For the text-containing cell, return its midpoint in (X, Y) coordinate format. 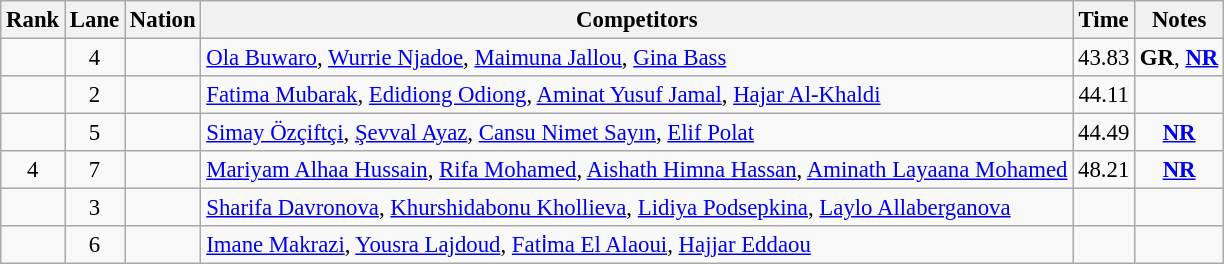
Sharifa Davronova, Khurshidabonu Khollieva, Lidiya Podsepkina, Laylo Allaberganova (637, 208)
Rank (33, 20)
Fatima Mubarak, Edidiong Odiong, Aminat Yusuf Jamal, Hajar Al-Khaldi (637, 95)
44.49 (1104, 133)
Competitors (637, 20)
43.83 (1104, 58)
5 (95, 133)
Notes (1180, 20)
7 (95, 170)
44.11 (1104, 95)
Ola Buwaro, Wurrie Njadoe, Maimuna Jallou, Gina Bass (637, 58)
3 (95, 208)
Time (1104, 20)
Lane (95, 20)
GR, NR (1180, 58)
48.21 (1104, 170)
Mariyam Alhaa Hussain, Rifa Mohamed, Aishath Himna Hassan, Aminath Layaana Mohamed (637, 170)
Simay Özçiftçi, Şevval Ayaz, Cansu Nimet Sayın, Elif Polat (637, 133)
6 (95, 245)
2 (95, 95)
Imane Makrazi, Yousra Lajdoud, Fati̇ma El Alaoui, Hajjar Eddaou (637, 245)
Nation (163, 20)
